Pinpoint the cell where the given text exists, returning its [X, Y] midpoint coordinate. 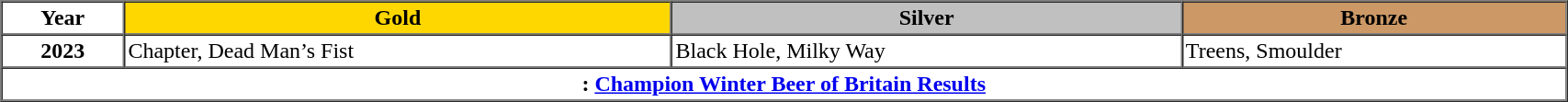
Silver [926, 18]
Chapter, Dead Man’s Fist [398, 51]
Gold [398, 18]
: Champion Winter Beer of Britain Results [784, 85]
Bronze [1374, 18]
Treens, Smoulder [1374, 51]
Black Hole, Milky Way [926, 51]
Year [62, 18]
2023 [62, 51]
